Output the (X, Y) coordinate of the center of the cell containing the given text.  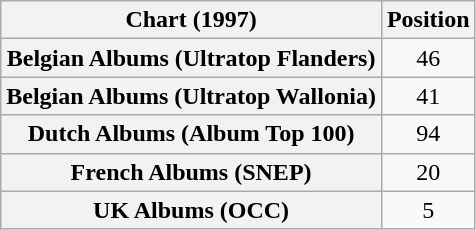
94 (428, 134)
Belgian Albums (Ultratop Flanders) (192, 58)
Dutch Albums (Album Top 100) (192, 134)
5 (428, 210)
41 (428, 96)
French Albums (SNEP) (192, 172)
20 (428, 172)
Position (428, 20)
46 (428, 58)
Belgian Albums (Ultratop Wallonia) (192, 96)
UK Albums (OCC) (192, 210)
Chart (1997) (192, 20)
